Find where the given text appears and provide that cell's center as [X, Y] coordinate. 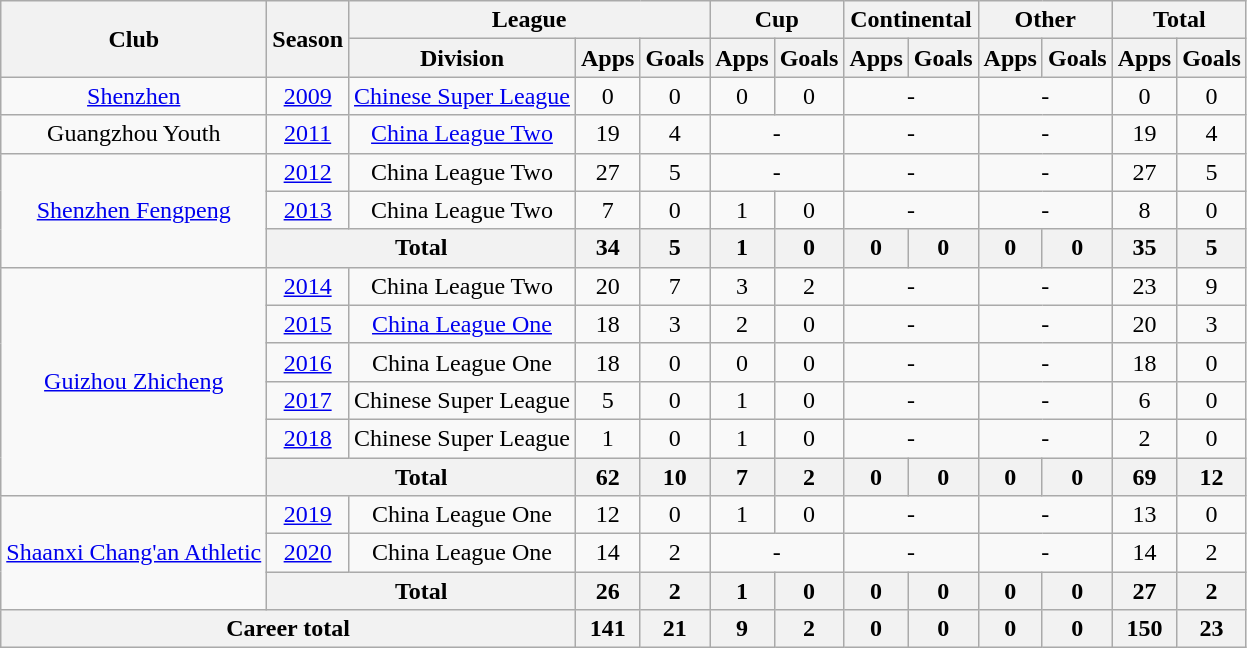
26 [608, 591]
2016 [308, 362]
Guangzhou Youth [134, 134]
6 [1144, 400]
141 [608, 629]
2014 [308, 286]
Season [308, 39]
2015 [308, 324]
34 [608, 248]
Guizhou Zhicheng [134, 381]
2011 [308, 134]
2018 [308, 438]
2020 [308, 553]
13 [1144, 515]
Division [462, 58]
2019 [308, 515]
Club [134, 39]
2013 [308, 210]
62 [608, 477]
35 [1144, 248]
Shenzhen [134, 96]
2017 [308, 400]
Career total [288, 629]
Continental [911, 20]
21 [675, 629]
8 [1144, 210]
69 [1144, 477]
10 [675, 477]
Shenzhen Fengpeng [134, 210]
150 [1144, 629]
2009 [308, 96]
2012 [308, 172]
Other [1045, 20]
Cup [777, 20]
League [530, 20]
Shaanxi Chang'an Athletic [134, 553]
